From the cell containing the given text, extract its center point as [x, y] coordinate. 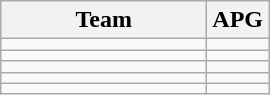
APG [238, 20]
Team [104, 20]
